Determine the [X, Y] coordinate at the center of the cell enclosing the given text.  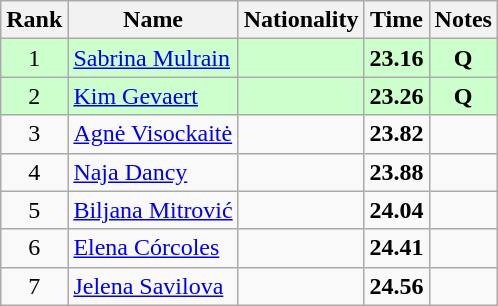
2 [34, 96]
Biljana Mitrović [153, 210]
Kim Gevaert [153, 96]
24.04 [396, 210]
24.41 [396, 248]
Time [396, 20]
Name [153, 20]
Notes [463, 20]
3 [34, 134]
Agnė Visockaitė [153, 134]
Jelena Savilova [153, 286]
Nationality [301, 20]
23.82 [396, 134]
6 [34, 248]
4 [34, 172]
5 [34, 210]
1 [34, 58]
Sabrina Mulrain [153, 58]
7 [34, 286]
23.26 [396, 96]
23.16 [396, 58]
Rank [34, 20]
Elena Córcoles [153, 248]
23.88 [396, 172]
24.56 [396, 286]
Naja Dancy [153, 172]
